Capture the cell that displays the provided text and extract its (X, Y) central coordinate. 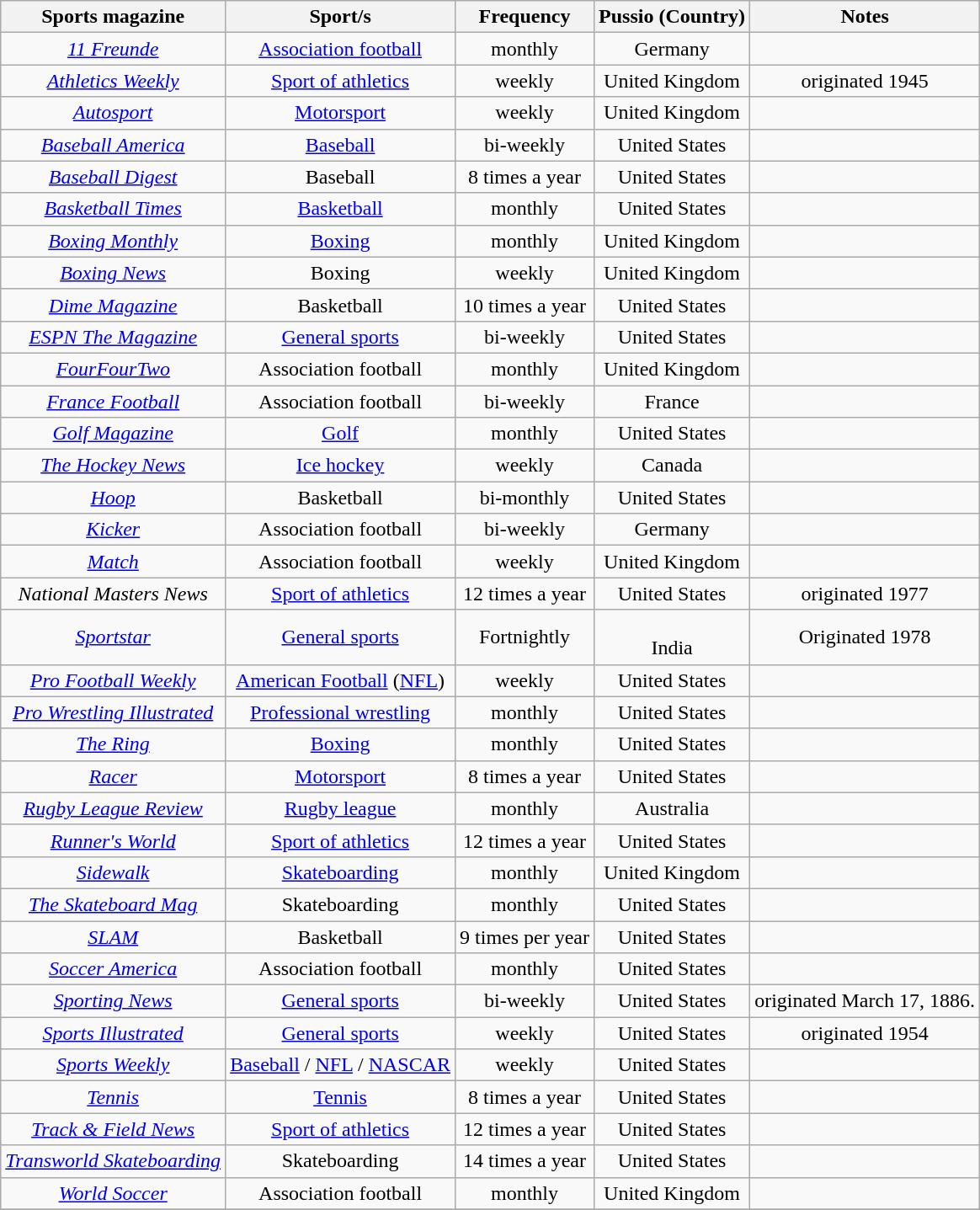
Baseball Digest (113, 177)
Ice hockey (340, 466)
Racer (113, 776)
originated 1954 (865, 1033)
Sports Illustrated (113, 1033)
originated March 17, 1886. (865, 1001)
Australia (672, 808)
Athletics Weekly (113, 81)
Basketball Times (113, 209)
Professional wrestling (340, 712)
Boxing Monthly (113, 241)
Frequency (525, 17)
Runner's World (113, 840)
World Soccer (113, 1193)
14 times a year (525, 1161)
Hoop (113, 498)
The Skateboard Mag (113, 904)
Dime Magazine (113, 305)
Fortnightly (525, 637)
Autosport (113, 113)
Rugby league (340, 808)
Golf (340, 434)
Sports Weekly (113, 1065)
France (672, 402)
Sportstar (113, 637)
Soccer America (113, 969)
Sidewalk (113, 872)
ESPN The Magazine (113, 337)
Canada (672, 466)
The Ring (113, 744)
Boxing News (113, 273)
Sporting News (113, 1001)
Sport/s (340, 17)
9 times per year (525, 937)
Pro Wrestling Illustrated (113, 712)
Match (113, 562)
FourFourTwo (113, 369)
The Hockey News (113, 466)
10 times a year (525, 305)
National Masters News (113, 594)
Golf Magazine (113, 434)
Track & Field News (113, 1129)
Sports magazine (113, 17)
Baseball America (113, 145)
Transworld Skateboarding (113, 1161)
Baseball / NFL / NASCAR (340, 1065)
originated 1945 (865, 81)
Kicker (113, 530)
Notes (865, 17)
Pussio (Country) (672, 17)
SLAM (113, 937)
bi-monthly (525, 498)
American Football (NFL) (340, 680)
Rugby League Review (113, 808)
India (672, 637)
France Football (113, 402)
11 Freunde (113, 49)
Originated 1978 (865, 637)
originated 1977 (865, 594)
Pro Football Weekly (113, 680)
